Scan for the cell matching the given text and deliver its (x, y) coordinate at center. 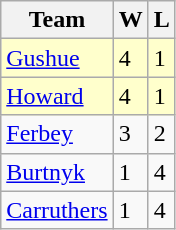
2 (162, 134)
W (130, 20)
3 (130, 134)
Gushue (57, 58)
Team (57, 20)
Burtnyk (57, 172)
Carruthers (57, 210)
Ferbey (57, 134)
Howard (57, 96)
L (162, 20)
